Search for the cell housing the specified text and yield its [X, Y] center coordinate. 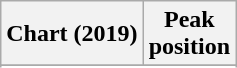
Chart (2019) [72, 34]
Peakposition [189, 34]
